From the cell containing the given text, extract its center point as [X, Y] coordinate. 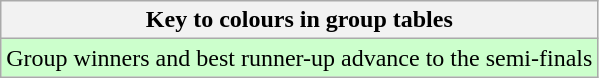
Group winners and best runner-up advance to the semi-finals [300, 58]
Key to colours in group tables [300, 20]
